Provide the [X, Y] coordinate of the cell's center where the given text is located.  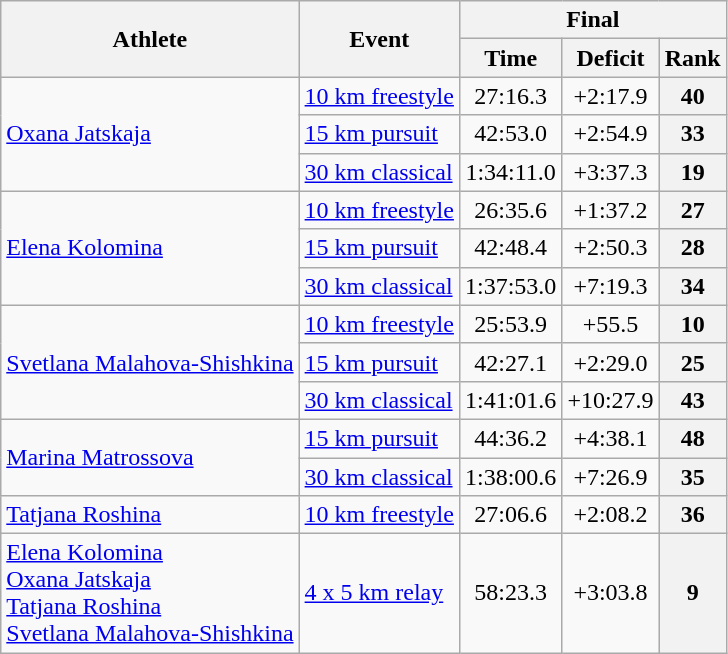
+3:03.8 [610, 594]
1:41:01.6 [510, 400]
Elena KolominaOxana JatskajaTatjana RoshinaSvetlana Malahova-Shishkina [150, 594]
Final [592, 20]
+2:17.9 [610, 96]
+2:08.2 [610, 515]
Time [510, 58]
25:53.9 [510, 324]
Oxana Jatskaja [150, 134]
26:35.6 [510, 210]
Marina Matrossova [150, 457]
+2:50.3 [610, 248]
+10:27.9 [610, 400]
35 [692, 477]
+2:54.9 [610, 134]
Rank [692, 58]
36 [692, 515]
27:06.6 [510, 515]
25 [692, 362]
27:16.3 [510, 96]
43 [692, 400]
48 [692, 438]
33 [692, 134]
42:53.0 [510, 134]
10 [692, 324]
40 [692, 96]
Elena Kolomina [150, 248]
+4:38.1 [610, 438]
+7:26.9 [610, 477]
42:48.4 [510, 248]
58:23.3 [510, 594]
Athlete [150, 39]
+3:37.3 [610, 172]
44:36.2 [510, 438]
34 [692, 286]
+2:29.0 [610, 362]
19 [692, 172]
+7:19.3 [610, 286]
27 [692, 210]
Deficit [610, 58]
+55.5 [610, 324]
Svetlana Malahova-Shishkina [150, 362]
4 x 5 km relay [379, 594]
1:34:11.0 [510, 172]
Event [379, 39]
+1:37.2 [610, 210]
28 [692, 248]
9 [692, 594]
Tatjana Roshina [150, 515]
1:38:00.6 [510, 477]
42:27.1 [510, 362]
1:37:53.0 [510, 286]
